For the text-containing cell, return its midpoint in [x, y] coordinate format. 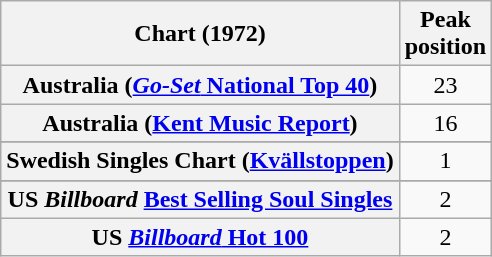
23 [445, 85]
Australia (Go-Set National Top 40) [200, 85]
Swedish Singles Chart (Kvällstoppen) [200, 161]
US Billboard Best Selling Soul Singles [200, 199]
US Billboard Hot 100 [200, 237]
1 [445, 161]
Peakposition [445, 34]
16 [445, 123]
Australia (Kent Music Report) [200, 123]
Chart (1972) [200, 34]
